Find where the given text appears and provide that cell's center as [X, Y] coordinate. 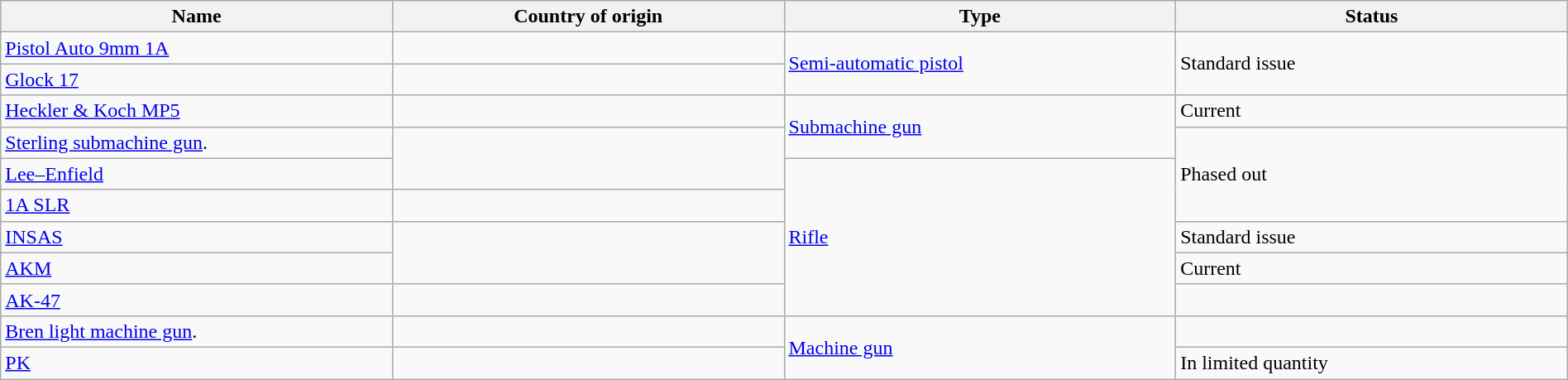
Glock 17 [197, 79]
Machine gun [980, 347]
INSAS [197, 237]
Status [1372, 17]
Rifle [980, 237]
AK-47 [197, 300]
Lee–Enfield [197, 174]
Sterling submachine gun. [197, 142]
Semi-automatic pistol [980, 64]
Name [197, 17]
Country of origin [588, 17]
Heckler & Koch MP5 [197, 111]
PK [197, 363]
Phased out [1372, 174]
Type [980, 17]
AKM [197, 268]
Bren light machine gun. [197, 331]
Pistol Auto 9mm 1A [197, 48]
1A SLR [197, 205]
Submachine gun [980, 127]
In limited quantity [1372, 363]
